From the cell containing the given text, extract its center point as [X, Y] coordinate. 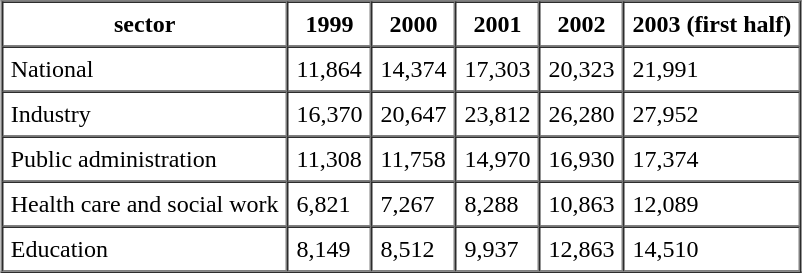
11,864 [330, 68]
16,930 [582, 158]
17,374 [712, 158]
2002 [582, 24]
8,288 [498, 204]
1999 [330, 24]
Education [145, 248]
8,512 [414, 248]
21,991 [712, 68]
17,303 [498, 68]
7,267 [414, 204]
10,863 [582, 204]
11,308 [330, 158]
14,970 [498, 158]
9,937 [498, 248]
6,821 [330, 204]
14,374 [414, 68]
14,510 [712, 248]
Industry [145, 114]
Health care and social work [145, 204]
20,647 [414, 114]
National [145, 68]
2000 [414, 24]
26,280 [582, 114]
2003 (first half) [712, 24]
sector [145, 24]
Public administration [145, 158]
16,370 [330, 114]
12,089 [712, 204]
12,863 [582, 248]
11,758 [414, 158]
23,812 [498, 114]
2001 [498, 24]
27,952 [712, 114]
8,149 [330, 248]
20,323 [582, 68]
